Pinpoint the cell where the given text exists, returning its (X, Y) midpoint coordinate. 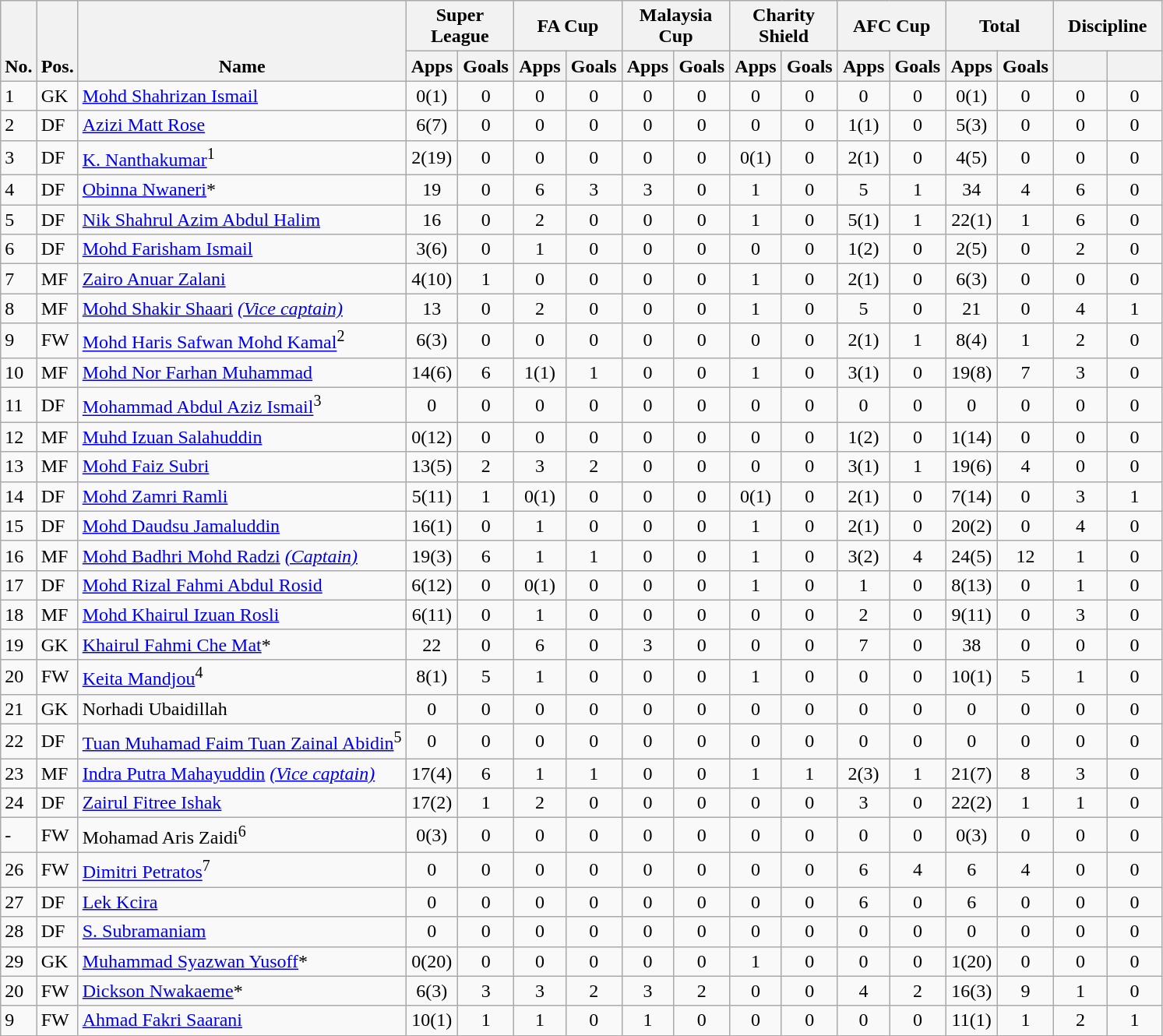
5(1) (863, 220)
19(3) (432, 555)
Charity Shield (784, 26)
14 (19, 496)
14(6) (432, 372)
Name (241, 41)
10 (19, 372)
Muhammad Syazwan Yusoff* (241, 961)
No. (19, 41)
34 (972, 190)
11 (19, 405)
Muhd Izuan Salahuddin (241, 437)
K. Nanthakumar1 (241, 157)
8(1) (432, 678)
18 (19, 615)
Zairul Fitree Ishak (241, 803)
7(14) (972, 496)
6(12) (432, 585)
29 (19, 961)
Tuan Muhamad Faim Tuan Zainal Abidin5 (241, 742)
0(12) (432, 437)
3(2) (863, 555)
2(19) (432, 157)
Mohd Faiz Subri (241, 467)
Pos. (58, 41)
11(1) (972, 1020)
Mohd Zamri Ramli (241, 496)
Dickson Nwakaeme* (241, 991)
FA Cup (569, 26)
28 (19, 932)
17 (19, 585)
Azizi Matt Rose (241, 125)
Mohd Daudsu Jamaluddin (241, 526)
Zairo Anuar Zalani (241, 279)
16(1) (432, 526)
15 (19, 526)
38 (972, 644)
Mohd Badhri Mohd Radzi (Captain) (241, 555)
17(2) (432, 803)
1(14) (972, 437)
Discipline (1108, 26)
Malaysia Cup (676, 26)
3(6) (432, 249)
4(10) (432, 279)
4(5) (972, 157)
20(2) (972, 526)
Mohd Shakir Shaari (Vice captain) (241, 308)
Mohammad Abdul Aziz Ismail3 (241, 405)
Super League (460, 26)
Indra Putra Mahayuddin (Vice captain) (241, 773)
5(3) (972, 125)
23 (19, 773)
2(5) (972, 249)
Mohd Nor Farhan Muhammad (241, 372)
Khairul Fahmi Che Mat* (241, 644)
- (19, 835)
Keita Mandjou4 (241, 678)
19(6) (972, 467)
19(8) (972, 372)
27 (19, 902)
AFC Cup (891, 26)
8(4) (972, 341)
26 (19, 869)
22(2) (972, 803)
9(11) (972, 615)
Dimitri Petratos7 (241, 869)
S. Subramaniam (241, 932)
Norhadi Ubaidillah (241, 709)
6(7) (432, 125)
13(5) (432, 467)
24(5) (972, 555)
Mohd Shahrizan Ismail (241, 96)
Total (1000, 26)
Mohd Khairul Izuan Rosli (241, 615)
17(4) (432, 773)
21(7) (972, 773)
Mohamad Aris Zaidi6 (241, 835)
Mohd Haris Safwan Mohd Kamal2 (241, 341)
6(11) (432, 615)
0(20) (432, 961)
Mohd Rizal Fahmi Abdul Rosid (241, 585)
8(13) (972, 585)
22(1) (972, 220)
1(20) (972, 961)
Ahmad Fakri Saarani (241, 1020)
Obinna Nwaneri* (241, 190)
16(3) (972, 991)
5(11) (432, 496)
24 (19, 803)
Nik Shahrul Azim Abdul Halim (241, 220)
Lek Kcira (241, 902)
2(3) (863, 773)
Mohd Farisham Ismail (241, 249)
